From the cell containing the given text, extract its center point as [X, Y] coordinate. 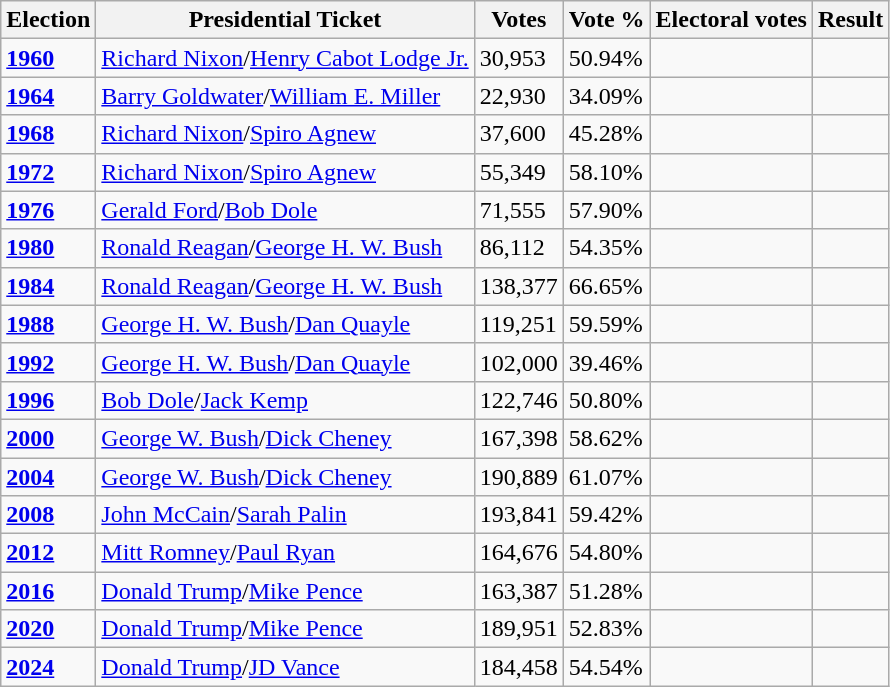
1968 [48, 134]
51.28% [606, 591]
39.46% [606, 362]
Mitt Romney/Paul Ryan [285, 553]
86,112 [518, 248]
122,746 [518, 400]
167,398 [518, 438]
58.10% [606, 172]
37,600 [518, 134]
Gerald Ford/Bob Dole [285, 210]
54.35% [606, 248]
2004 [48, 477]
61.07% [606, 477]
189,951 [518, 629]
164,676 [518, 553]
Electoral votes [731, 20]
Bob Dole/Jack Kemp [285, 400]
Richard Nixon/Henry Cabot Lodge Jr. [285, 58]
John McCain/Sarah Palin [285, 515]
55,349 [518, 172]
2000 [48, 438]
1996 [48, 400]
1992 [48, 362]
2024 [48, 667]
57.90% [606, 210]
50.80% [606, 400]
66.65% [606, 286]
1980 [48, 248]
Result [850, 20]
1964 [48, 96]
Presidential Ticket [285, 20]
30,953 [518, 58]
Barry Goldwater/William E. Miller [285, 96]
34.09% [606, 96]
119,251 [518, 324]
45.28% [606, 134]
52.83% [606, 629]
54.80% [606, 553]
54.54% [606, 667]
59.59% [606, 324]
138,377 [518, 286]
193,841 [518, 515]
59.42% [606, 515]
190,889 [518, 477]
184,458 [518, 667]
50.94% [606, 58]
1972 [48, 172]
102,000 [518, 362]
163,387 [518, 591]
Vote % [606, 20]
Donald Trump/JD Vance [285, 667]
1988 [48, 324]
2012 [48, 553]
1960 [48, 58]
Election [48, 20]
Votes [518, 20]
2008 [48, 515]
58.62% [606, 438]
2016 [48, 591]
22,930 [518, 96]
1976 [48, 210]
2020 [48, 629]
1984 [48, 286]
71,555 [518, 210]
